Detect which cell encompasses the target text, then output its (X, Y) center coordinate. 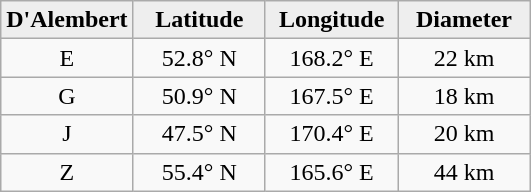
52.8° N (199, 58)
165.6° E (331, 172)
47.5° N (199, 134)
50.9° N (199, 96)
168.2° E (331, 58)
Z (67, 172)
J (67, 134)
55.4° N (199, 172)
Longitude (331, 20)
170.4° E (331, 134)
D'Alembert (67, 20)
G (67, 96)
18 km (464, 96)
167.5° E (331, 96)
22 km (464, 58)
E (67, 58)
Latitude (199, 20)
20 km (464, 134)
44 km (464, 172)
Diameter (464, 20)
